Identify which cell holds the provided text, then report its [x, y] central coordinate. 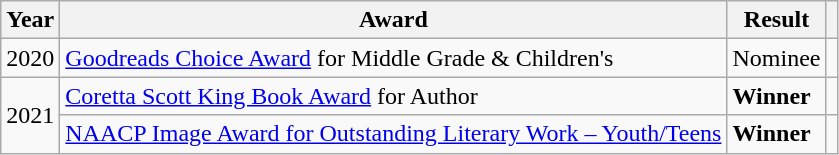
Award [394, 20]
Nominee [776, 58]
Coretta Scott King Book Award for Author [394, 96]
Year [30, 20]
Goodreads Choice Award for Middle Grade & Children's [394, 58]
NAACP Image Award for Outstanding Literary Work – Youth/Teens [394, 134]
2020 [30, 58]
2021 [30, 115]
Result [776, 20]
